Detect which cell encompasses the target text, then output its [x, y] center coordinate. 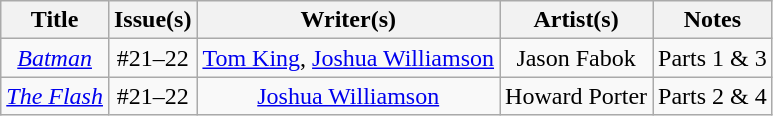
Notes [713, 20]
Parts 2 & 4 [713, 96]
Parts 1 & 3 [713, 58]
Batman [55, 58]
The Flash [55, 96]
Title [55, 20]
Jason Fabok [576, 58]
Tom King, Joshua Williamson [348, 58]
Writer(s) [348, 20]
Artist(s) [576, 20]
Howard Porter [576, 96]
Joshua Williamson [348, 96]
Issue(s) [152, 20]
